Locate the cell with the specified text and output its (x, y) center coordinate. 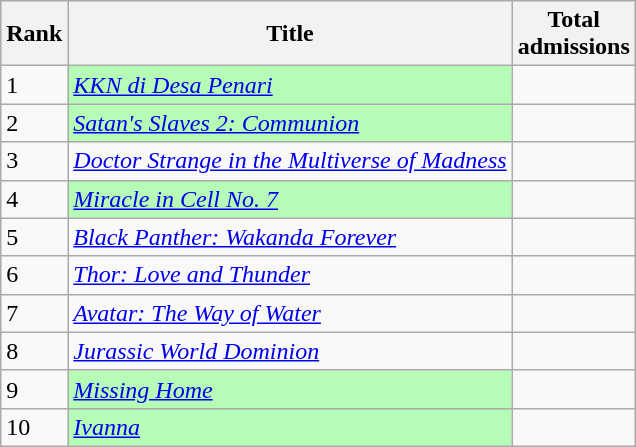
2 (34, 123)
Black Panther: Wakanda Forever (290, 237)
Title (290, 34)
KKN di Desa Penari (290, 85)
Thor: Love and Thunder (290, 275)
8 (34, 351)
10 (34, 427)
Satan's Slaves 2: Communion (290, 123)
Rank (34, 34)
Missing Home (290, 389)
Doctor Strange in the Multiverse of Madness (290, 161)
Avatar: The Way of Water (290, 313)
Jurassic World Dominion (290, 351)
6 (34, 275)
9 (34, 389)
Ivanna (290, 427)
Totaladmissions (574, 34)
Miracle in Cell No. 7 (290, 199)
4 (34, 199)
7 (34, 313)
3 (34, 161)
5 (34, 237)
1 (34, 85)
